Identify which cell holds the provided text, then report its (X, Y) central coordinate. 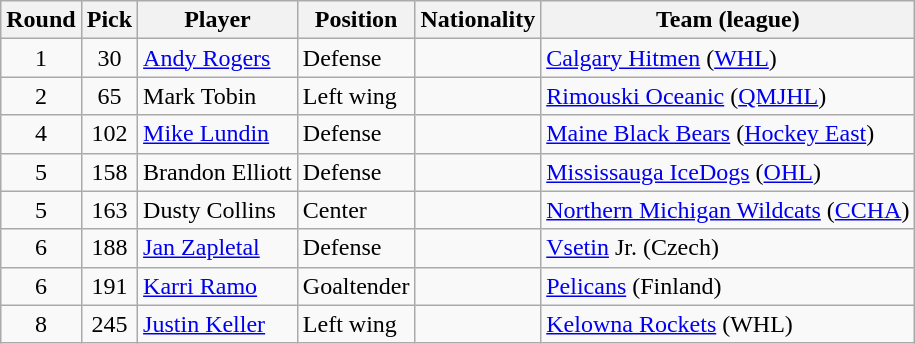
Dusty Collins (218, 210)
Brandon Elliott (218, 172)
188 (109, 248)
Mike Lundin (218, 134)
Nationality (478, 20)
65 (109, 96)
Vsetin Jr. (Czech) (728, 248)
Calgary Hitmen (WHL) (728, 58)
30 (109, 58)
Pick (109, 20)
Position (356, 20)
Kelowna Rockets (WHL) (728, 324)
2 (41, 96)
Andy Rogers (218, 58)
Justin Keller (218, 324)
Karri Ramo (218, 286)
163 (109, 210)
Pelicans (Finland) (728, 286)
Round (41, 20)
191 (109, 286)
Jan Zapletal (218, 248)
Mississauga IceDogs (OHL) (728, 172)
Player (218, 20)
1 (41, 58)
8 (41, 324)
Northern Michigan Wildcats (CCHA) (728, 210)
158 (109, 172)
Team (league) (728, 20)
102 (109, 134)
Goaltender (356, 286)
245 (109, 324)
4 (41, 134)
Center (356, 210)
Rimouski Oceanic (QMJHL) (728, 96)
Maine Black Bears (Hockey East) (728, 134)
Mark Tobin (218, 96)
